Provide the (X, Y) coordinate of the cell's center where the given text is located.  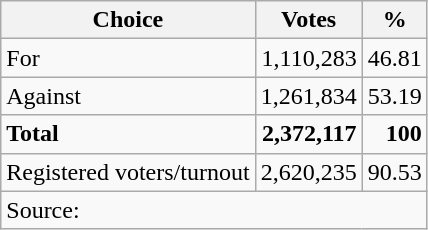
Source: (214, 210)
Votes (308, 20)
2,372,117 (308, 134)
Registered voters/turnout (128, 172)
2,620,235 (308, 172)
90.53 (394, 172)
For (128, 58)
100 (394, 134)
Against (128, 96)
Total (128, 134)
% (394, 20)
Choice (128, 20)
46.81 (394, 58)
53.19 (394, 96)
1,110,283 (308, 58)
1,261,834 (308, 96)
